Detect which cell encompasses the target text, then output its (X, Y) center coordinate. 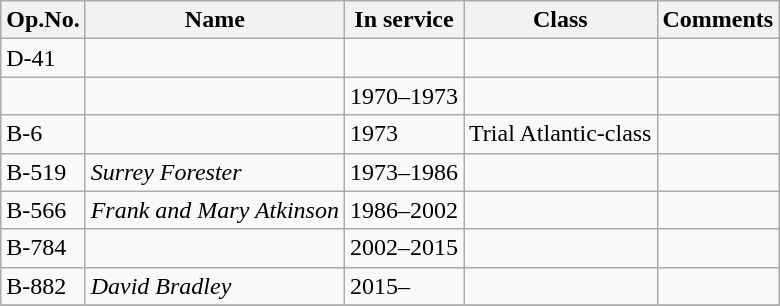
1970–1973 (404, 96)
B-6 (43, 134)
B-784 (43, 248)
Trial Atlantic-class (561, 134)
1973 (404, 134)
Frank and Mary Atkinson (214, 210)
B-519 (43, 172)
Comments (718, 20)
1986–2002 (404, 210)
David Bradley (214, 286)
B-882 (43, 286)
B-566 (43, 210)
Surrey Forester (214, 172)
Name (214, 20)
D-41 (43, 58)
Class (561, 20)
2002–2015 (404, 248)
1973–1986 (404, 172)
2015– (404, 286)
Op.No. (43, 20)
In service (404, 20)
